Locate the cell with the specified text and output its [X, Y] center coordinate. 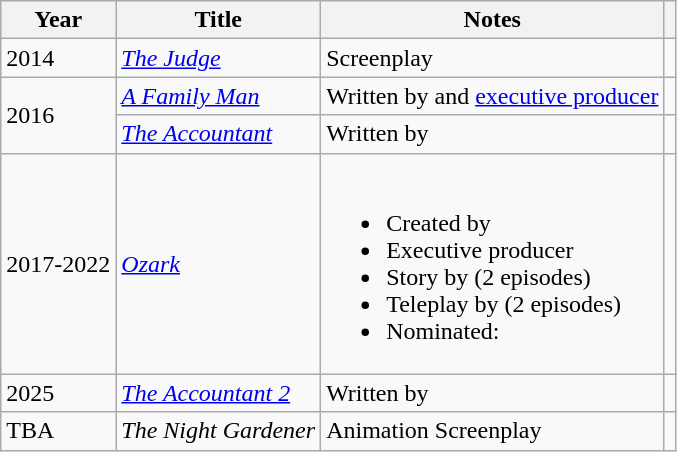
Written by and executive producer [492, 96]
2014 [58, 58]
The Judge [218, 58]
A Family Man [218, 96]
Notes [492, 20]
2017-2022 [58, 264]
Ozark [218, 264]
Created byExecutive producerStory by (2 episodes)Teleplay by (2 episodes)Nominated: [492, 264]
The Accountant [218, 134]
2025 [58, 393]
Year [58, 20]
TBA [58, 431]
Screenplay [492, 58]
Title [218, 20]
2016 [58, 115]
The Night Gardener [218, 431]
The Accountant 2 [218, 393]
Animation Screenplay [492, 431]
